Find where the given text appears and provide that cell's center as (x, y) coordinate. 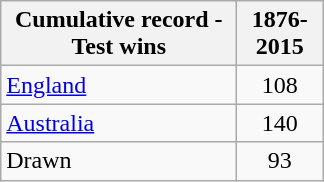
Cumulative record - Test wins (119, 34)
England (119, 85)
Australia (119, 123)
1876-2015 (280, 34)
108 (280, 85)
Drawn (119, 161)
140 (280, 123)
93 (280, 161)
